Search for the cell housing the specified text and yield its (X, Y) center coordinate. 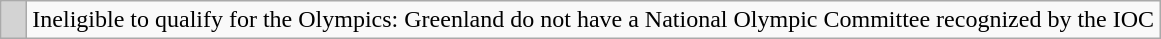
Ineligible to qualify for the Olympics: Greenland do not have a National Olympic Committee recognized by the IOC (594, 20)
